Identify which cell holds the provided text, then report its (X, Y) central coordinate. 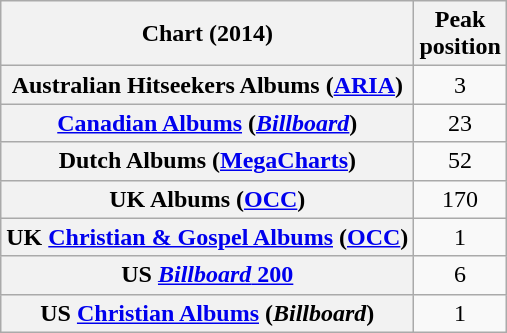
Dutch Albums (MegaCharts) (208, 161)
UK Christian & Gospel Albums (OCC) (208, 237)
Peakposition (460, 34)
Canadian Albums (Billboard) (208, 123)
US Billboard 200 (208, 275)
170 (460, 199)
Chart (2014) (208, 34)
3 (460, 85)
6 (460, 275)
23 (460, 123)
Australian Hitseekers Albums (ARIA) (208, 85)
UK Albums (OCC) (208, 199)
US Christian Albums (Billboard) (208, 313)
52 (460, 161)
